Provide the (X, Y) coordinate of the cell's center where the given text is located.  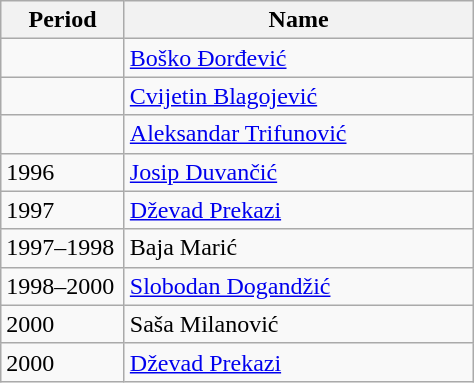
Cvijetin Blagojević (298, 96)
Saša Milanović (298, 324)
1996 (63, 172)
Slobodan Dogandžić (298, 286)
Aleksandar Trifunović (298, 134)
Boško Đorđević (298, 58)
1998–2000 (63, 286)
Name (298, 20)
1997 (63, 210)
Baja Marić (298, 248)
Josip Duvančić (298, 172)
Period (63, 20)
1997–1998 (63, 248)
